Return (X, Y) of the center of cell containing provided text 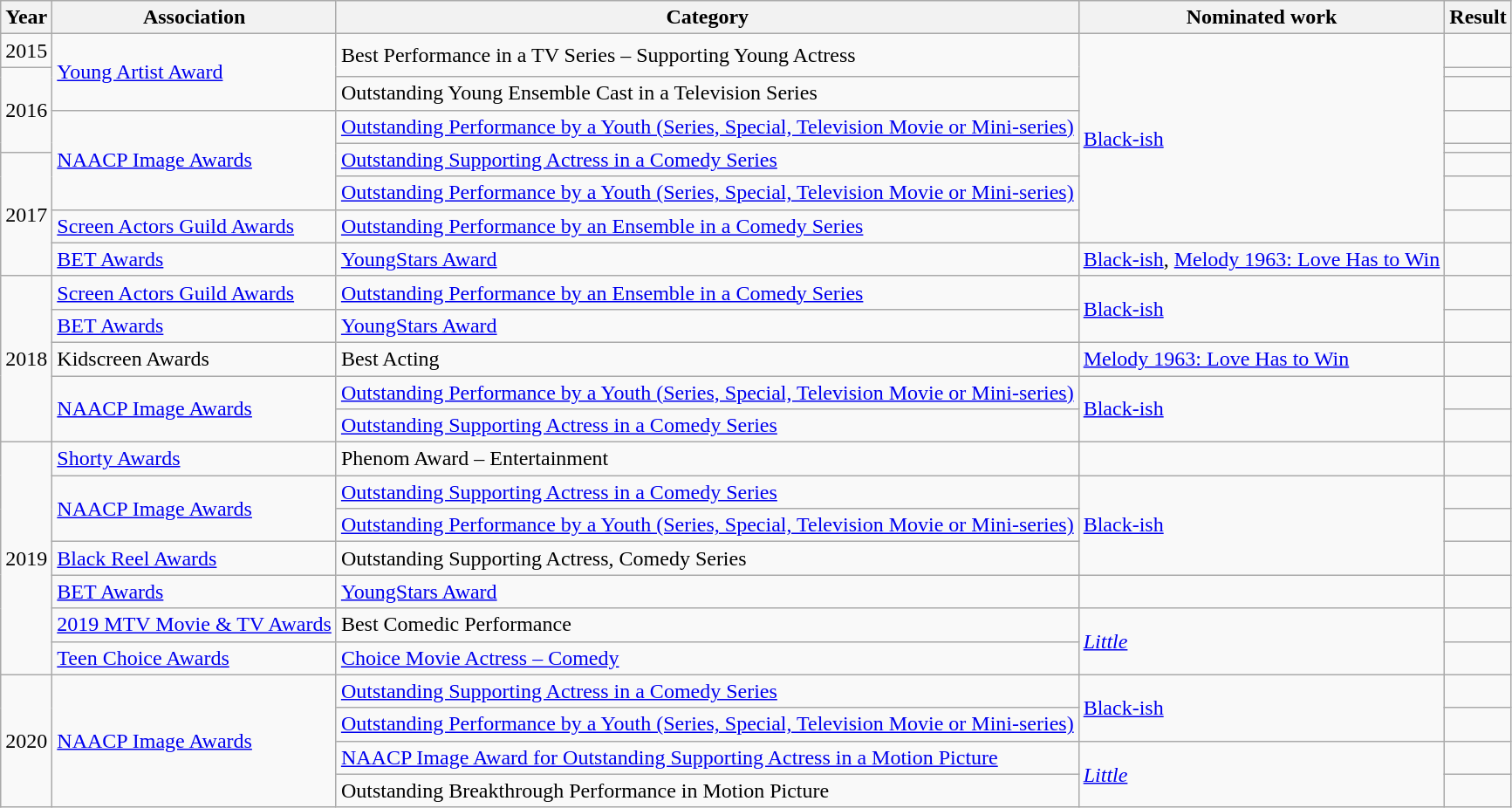
Outstanding Supporting Actress, Comedy Series (707, 558)
Black Reel Awards (195, 558)
2017 (26, 215)
Year (26, 17)
Best Comedic Performance (707, 625)
Shorty Awards (195, 459)
Outstanding Young Ensemble Cast in a Television Series (707, 93)
Association (195, 17)
Kidscreen Awards (195, 359)
2018 (26, 359)
2019 (26, 558)
Young Artist Award (195, 72)
Best Acting (707, 359)
Phenom Award – Entertainment (707, 459)
Best Performance in a TV Series – Supporting Young Actress (707, 56)
NAACP Image Award for Outstanding Supporting Actress in a Motion Picture (707, 757)
2020 (26, 741)
Outstanding Breakthrough Performance in Motion Picture (707, 791)
2019 MTV Movie & TV Awards (195, 625)
Melody 1963: Love Has to Win (1262, 359)
Black-ish, Melody 1963: Love Has to Win (1262, 259)
2016 (26, 110)
Choice Movie Actress – Comedy (707, 658)
Category (707, 17)
2015 (26, 51)
Nominated work (1262, 17)
Result (1478, 17)
Teen Choice Awards (195, 658)
